Find where the given text appears and provide that cell's center as [x, y] coordinate. 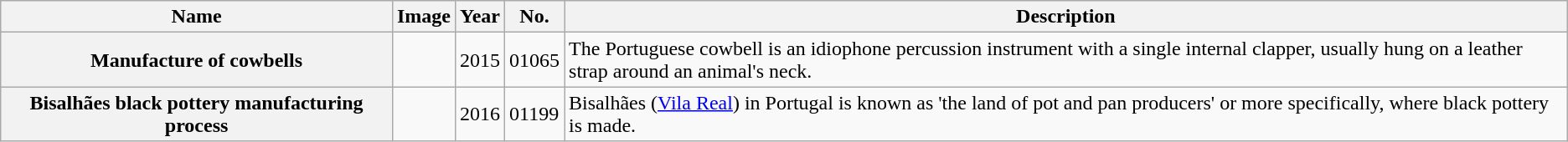
Image [424, 17]
2015 [479, 60]
01199 [534, 114]
Description [1066, 17]
Bisalhães (Vila Real) in Portugal is known as 'the land of pot and pan producers' or more specifically, where black pottery is made. [1066, 114]
The Portuguese cowbell is an idiophone percussion instrument with a single internal clapper, usually hung on a leather strap around an animal's neck. [1066, 60]
Manufacture of cowbells [197, 60]
Bisalhães black pottery manufacturing process [197, 114]
2016 [479, 114]
01065 [534, 60]
No. [534, 17]
Name [197, 17]
Year [479, 17]
